From the cell containing the given text, extract its center point as [X, Y] coordinate. 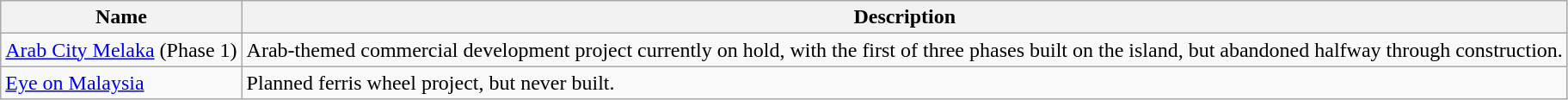
Description [905, 17]
Arab City Melaka (Phase 1) [121, 50]
Planned ferris wheel project, but never built. [905, 83]
Eye on Malaysia [121, 83]
Name [121, 17]
